From the cell containing the given text, extract its center point as [x, y] coordinate. 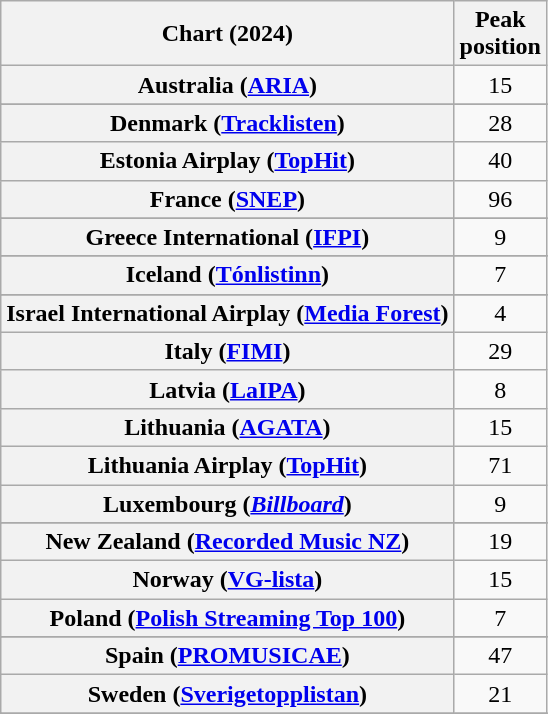
19 [500, 542]
4 [500, 313]
96 [500, 199]
Peakposition [500, 34]
Denmark (Tracklisten) [228, 123]
47 [500, 656]
Iceland (Tónlistinn) [228, 275]
Spain (PROMUSICAE) [228, 656]
Lithuania Airplay (TopHit) [228, 465]
Estonia Airplay (TopHit) [228, 161]
28 [500, 123]
Sweden (Sverigetopplistan) [228, 694]
Luxembourg (Billboard) [228, 503]
Israel International Airplay (Media Forest) [228, 313]
21 [500, 694]
Latvia (LaIPA) [228, 389]
Lithuania (AGATA) [228, 427]
France (SNEP) [228, 199]
Chart (2024) [228, 34]
New Zealand (Recorded Music NZ) [228, 542]
Italy (FIMI) [228, 351]
Australia (ARIA) [228, 85]
71 [500, 465]
29 [500, 351]
Poland (Polish Streaming Top 100) [228, 618]
40 [500, 161]
Norway (VG-lista) [228, 580]
Greece International (IFPI) [228, 237]
8 [500, 389]
